Scan for the cell matching the given text and deliver its (X, Y) coordinate at center. 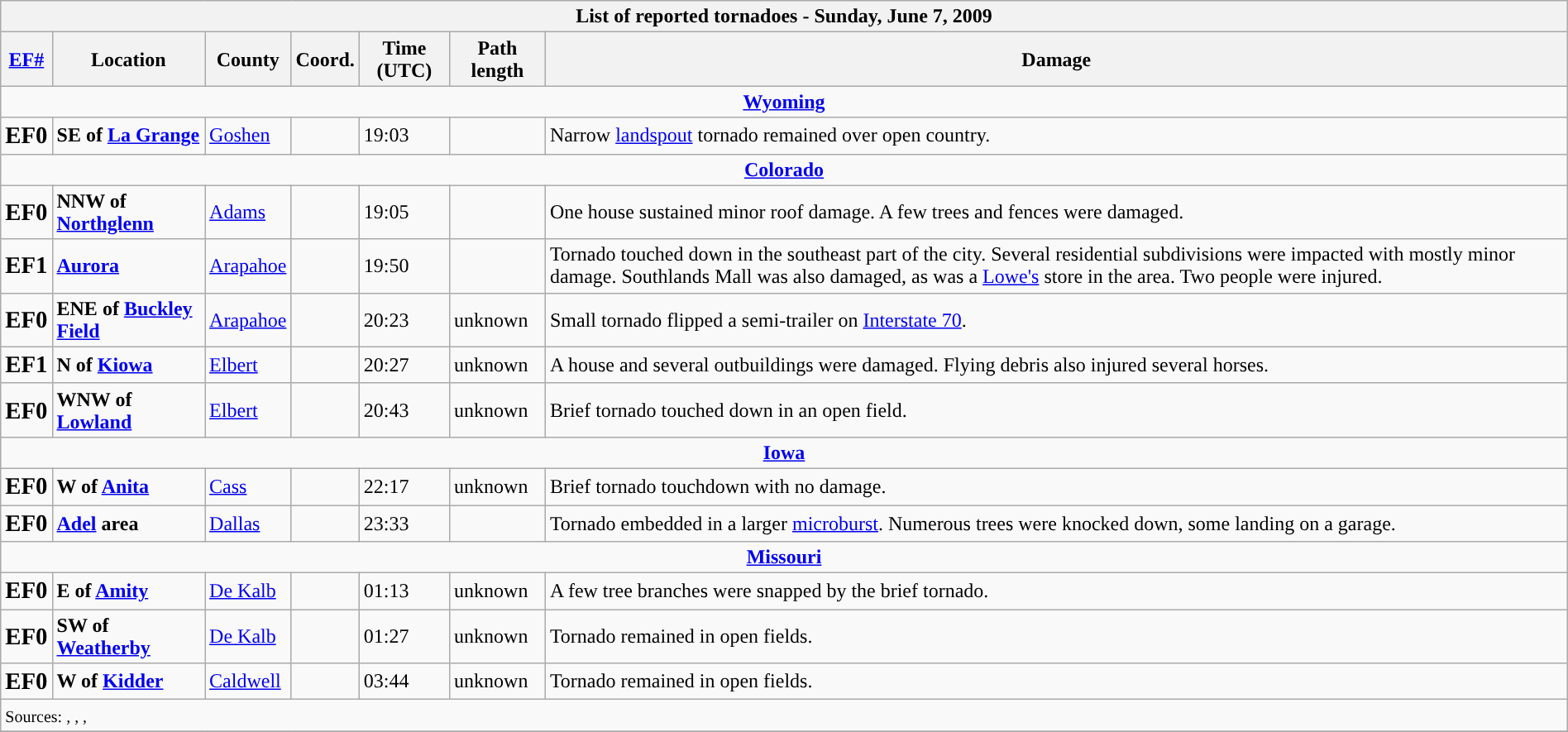
Location (129, 60)
Caldwell (248, 682)
W of Anita (129, 486)
Damage (1056, 60)
19:05 (404, 212)
Goshen (248, 136)
Colorado (784, 170)
Adel area (129, 523)
20:27 (404, 365)
W of Kidder (129, 682)
SE of La Grange (129, 136)
Path length (498, 60)
20:23 (404, 319)
19:50 (404, 266)
SW of Weatherby (129, 637)
19:03 (404, 136)
List of reported tornadoes - Sunday, June 7, 2009 (784, 17)
Brief tornado touchdown with no damage. (1056, 486)
23:33 (404, 523)
E of Amity (129, 591)
Tornado embedded in a larger microburst. Numerous trees were knocked down, some landing on a garage. (1056, 523)
22:17 (404, 486)
ENE of Buckley Field (129, 319)
Missouri (784, 557)
N of Kiowa (129, 365)
A few tree branches were snapped by the brief tornado. (1056, 591)
Aurora (129, 266)
Adams (248, 212)
03:44 (404, 682)
Coord. (325, 60)
NNW of Northglenn (129, 212)
Small tornado flipped a semi-trailer on Interstate 70. (1056, 319)
Dallas (248, 523)
Wyoming (784, 102)
County (248, 60)
20:43 (404, 410)
Time (UTC) (404, 60)
WNW of Lowland (129, 410)
Cass (248, 486)
One house sustained minor roof damage. A few trees and fences were damaged. (1056, 212)
Brief tornado touched down in an open field. (1056, 410)
Sources: , , , (784, 715)
A house and several outbuildings were damaged. Flying debris also injured several horses. (1056, 365)
Iowa (784, 452)
01:27 (404, 637)
01:13 (404, 591)
EF# (26, 60)
Narrow landspout tornado remained over open country. (1056, 136)
